Extract the (X, Y) coordinate from the center of the cell holding the provided text.  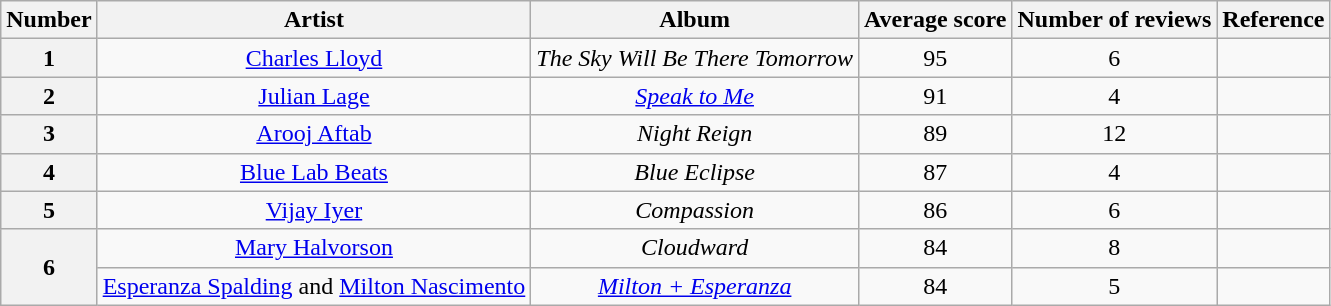
Album (695, 20)
Blue Lab Beats (314, 172)
1 (49, 58)
Esperanza Spalding and Milton Nascimento (314, 286)
2 (49, 96)
Arooj Aftab (314, 134)
Average score (936, 20)
Blue Eclipse (695, 172)
Mary Halvorson (314, 248)
Cloudward (695, 248)
Vijay Iyer (314, 210)
Number of reviews (1114, 20)
Speak to Me (695, 96)
8 (1114, 248)
91 (936, 96)
Charles Lloyd (314, 58)
Reference (1274, 20)
The Sky Will Be There Tomorrow (695, 58)
86 (936, 210)
Artist (314, 20)
Julian Lage (314, 96)
89 (936, 134)
95 (936, 58)
Compassion (695, 210)
12 (1114, 134)
3 (49, 134)
Milton + Esperanza (695, 286)
Night Reign (695, 134)
Number (49, 20)
87 (936, 172)
